Provide the (x, y) coordinate of the cell's center where the given text is located.  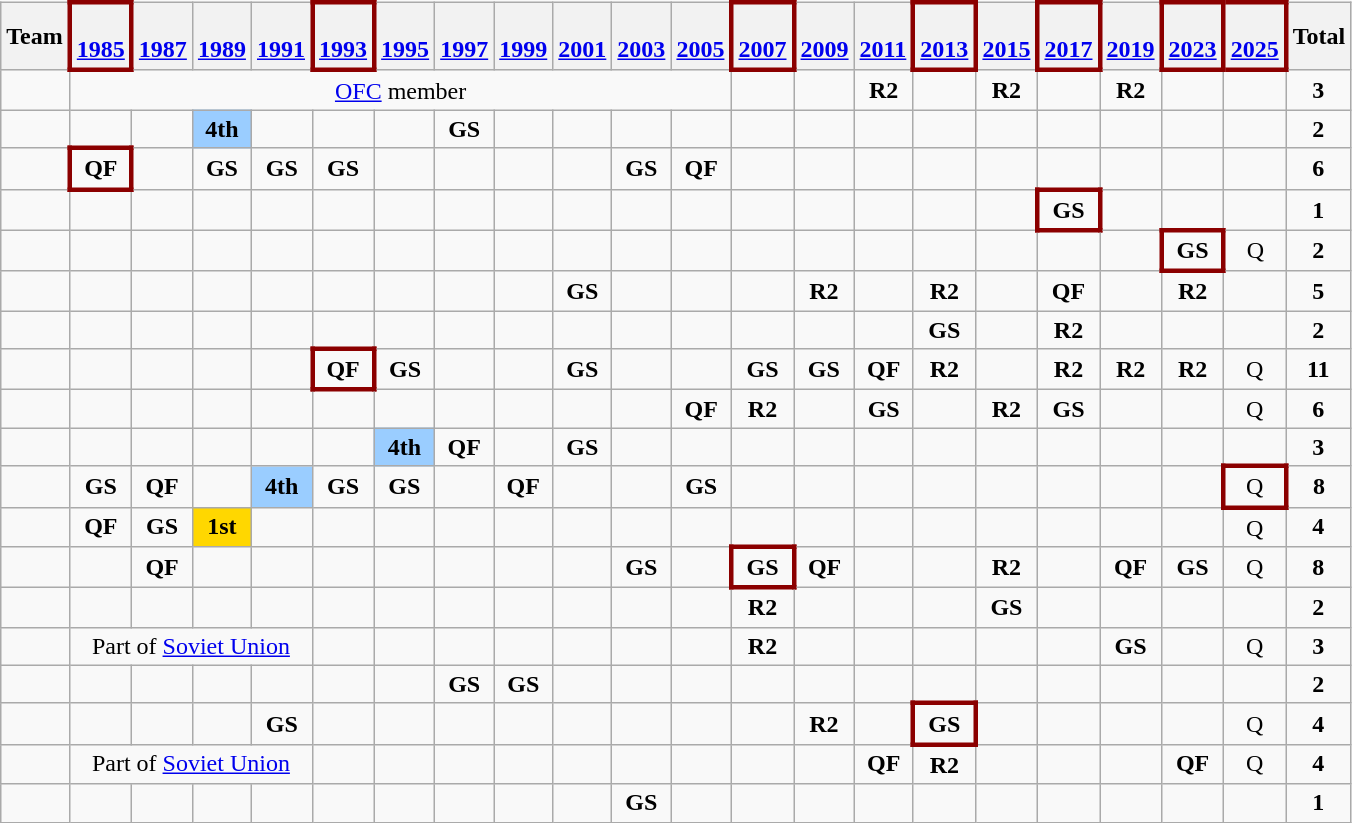
2009 (824, 36)
1989 (222, 36)
OFC member (401, 90)
2017 (1068, 36)
11 (1318, 370)
1985 (101, 36)
Total (1318, 36)
Team (36, 36)
1991 (282, 36)
2001 (582, 36)
1995 (404, 36)
5 (1318, 291)
2007 (762, 36)
2003 (642, 36)
1993 (343, 36)
2005 (702, 36)
2019 (1131, 36)
2013 (944, 36)
2011 (884, 36)
2025 (1255, 36)
2015 (1006, 36)
1999 (524, 36)
2023 (1193, 36)
1997 (464, 36)
1987 (162, 36)
1st (222, 527)
